Extract the [X, Y] coordinate from the center of the cell holding the provided text.  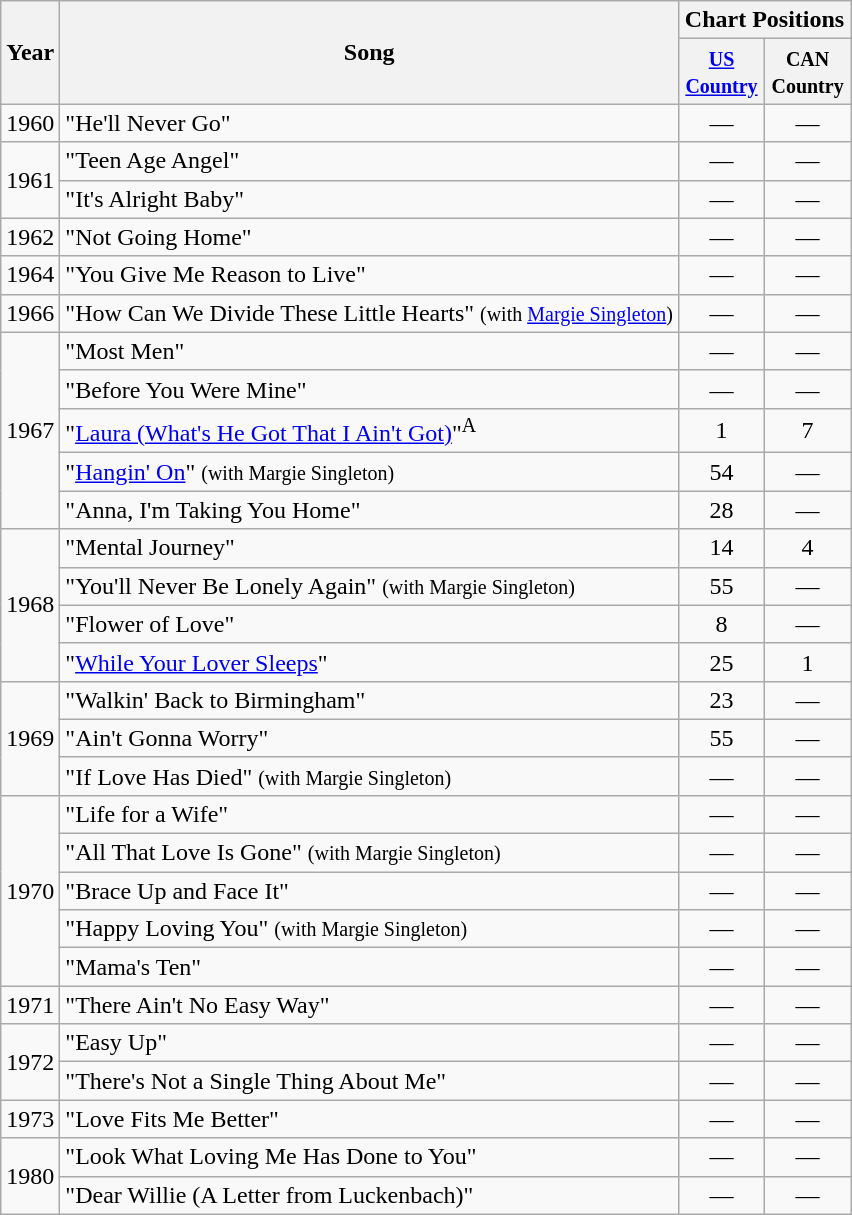
"Life for a Wife" [370, 814]
"Not Going Home" [370, 237]
"Mental Journey" [370, 548]
1962 [30, 237]
"You Give Me Reason to Live" [370, 275]
25 [721, 662]
"How Can We Divide These Little Hearts" (with Margie Singleton) [370, 313]
"You'll Never Be Lonely Again" (with Margie Singleton) [370, 586]
"While Your Lover Sleeps" [370, 662]
"Ain't Gonna Worry" [370, 738]
"Look What Loving Me Has Done to You" [370, 1157]
Song [370, 52]
"Walkin' Back to Birmingham" [370, 700]
8 [721, 624]
1964 [30, 275]
"Laura (What's He Got That I Ain't Got)"A [370, 430]
Year [30, 52]
"It's Alright Baby" [370, 199]
"All That Love Is Gone" (with Margie Singleton) [370, 853]
4 [808, 548]
1980 [30, 1176]
1971 [30, 1005]
1970 [30, 890]
28 [721, 510]
1969 [30, 738]
1972 [30, 1062]
"Anna, I'm Taking You Home" [370, 510]
1967 [30, 430]
Chart Positions [764, 20]
1961 [30, 180]
"Flower of Love" [370, 624]
"Easy Up" [370, 1043]
1973 [30, 1119]
"Happy Loving You" (with Margie Singleton) [370, 929]
23 [721, 700]
"Love Fits Me Better" [370, 1119]
"Teen Age Angel" [370, 161]
"Before You Were Mine" [370, 389]
1960 [30, 123]
1966 [30, 313]
"Most Men" [370, 351]
"There's Not a Single Thing About Me" [370, 1081]
US Country [721, 72]
1968 [30, 605]
"Mama's Ten" [370, 967]
"He'll Never Go" [370, 123]
CAN Country [808, 72]
7 [808, 430]
14 [721, 548]
"If Love Has Died" (with Margie Singleton) [370, 776]
"Brace Up and Face It" [370, 891]
"There Ain't No Easy Way" [370, 1005]
54 [721, 472]
"Dear Willie (A Letter from Luckenbach)" [370, 1195]
"Hangin' On" (with Margie Singleton) [370, 472]
